Return the (X, Y) coordinate for the center point of the cell that contains the specified text.  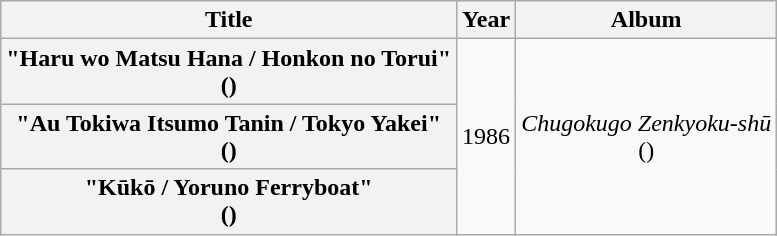
Year (486, 20)
Chugokugo Zenkyoku-shū() (646, 136)
"Kūkō / Yoruno Ferryboat"() (229, 202)
1986 (486, 136)
Album (646, 20)
"Au Tokiwa Itsumo Tanin / Tokyo Yakei"() (229, 136)
Title (229, 20)
"Haru wo Matsu Hana / Honkon no Torui"() (229, 72)
